Detect which cell encompasses the target text, then output its [x, y] center coordinate. 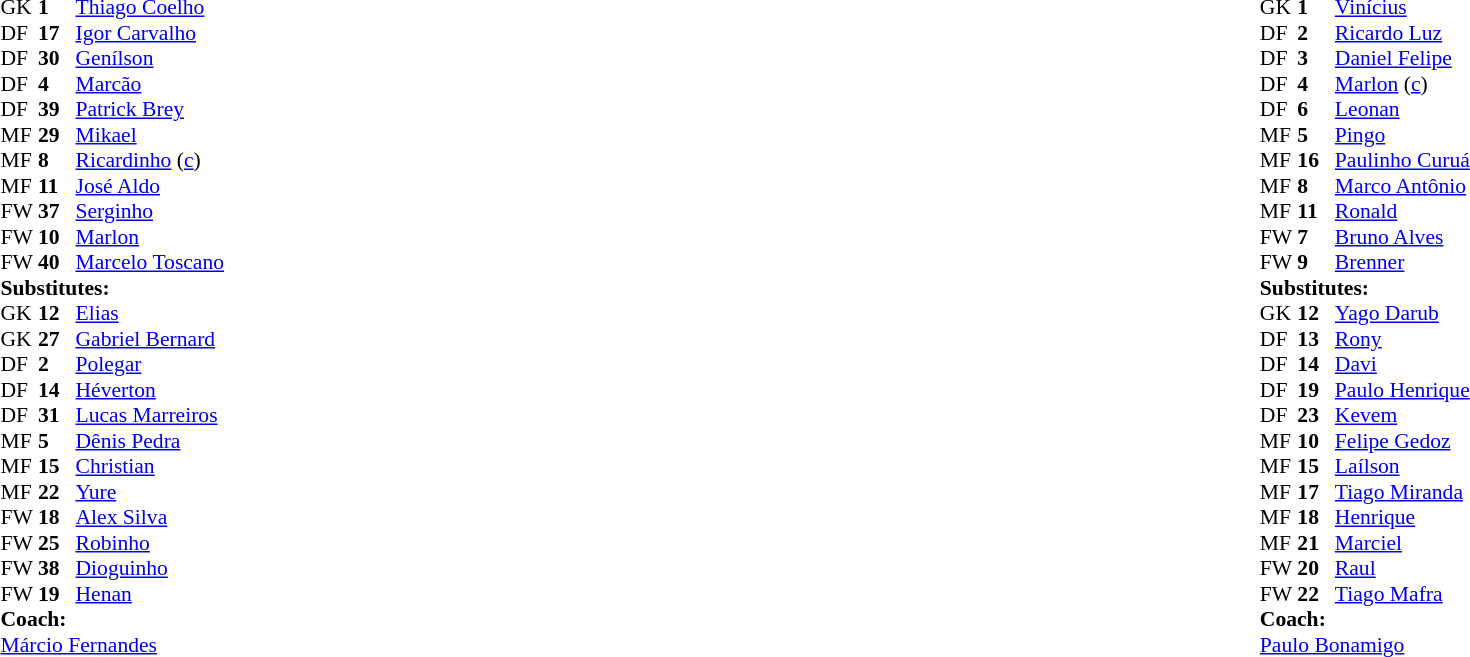
Ricardo Luz [1402, 33]
Ricardinho (c) [150, 161]
Rony [1402, 339]
Daniel Felipe [1402, 59]
Lucas Marreiros [150, 415]
31 [57, 415]
Polegar [150, 365]
Dioguinho [150, 569]
Tiago Miranda [1402, 492]
7 [1316, 237]
Marlon (c) [1402, 84]
39 [57, 109]
Alex Silva [150, 517]
Henan [150, 594]
6 [1316, 109]
Marlon [150, 237]
Serginho [150, 211]
Yago Darub [1402, 313]
Igor Carvalho [150, 33]
27 [57, 339]
Paulinho Curuá [1402, 161]
Pingo [1402, 135]
37 [57, 211]
Mikael [150, 135]
Laílson [1402, 467]
20 [1316, 569]
Bruno Alves [1402, 237]
16 [1316, 161]
José Aldo [150, 186]
Davi [1402, 365]
Ronald [1402, 211]
Dênis Pedra [150, 441]
Christian [150, 467]
Elias [150, 313]
Marciel [1402, 543]
Héverton [150, 390]
Tiago Mafra [1402, 594]
Marco Antônio [1402, 186]
Kevem [1402, 415]
Henrique [1402, 517]
Gabriel Bernard [150, 339]
Raul [1402, 569]
30 [57, 59]
Felipe Gedoz [1402, 441]
Yure [150, 492]
29 [57, 135]
21 [1316, 543]
9 [1316, 263]
40 [57, 263]
Genílson [150, 59]
Robinho [150, 543]
38 [57, 569]
25 [57, 543]
Patrick Brey [150, 109]
Brenner [1402, 263]
Marcelo Toscano [150, 263]
Marcão [150, 84]
Leonan [1402, 109]
13 [1316, 339]
3 [1316, 59]
23 [1316, 415]
Paulo Henrique [1402, 390]
